Detect which cell encompasses the target text, then output its [x, y] center coordinate. 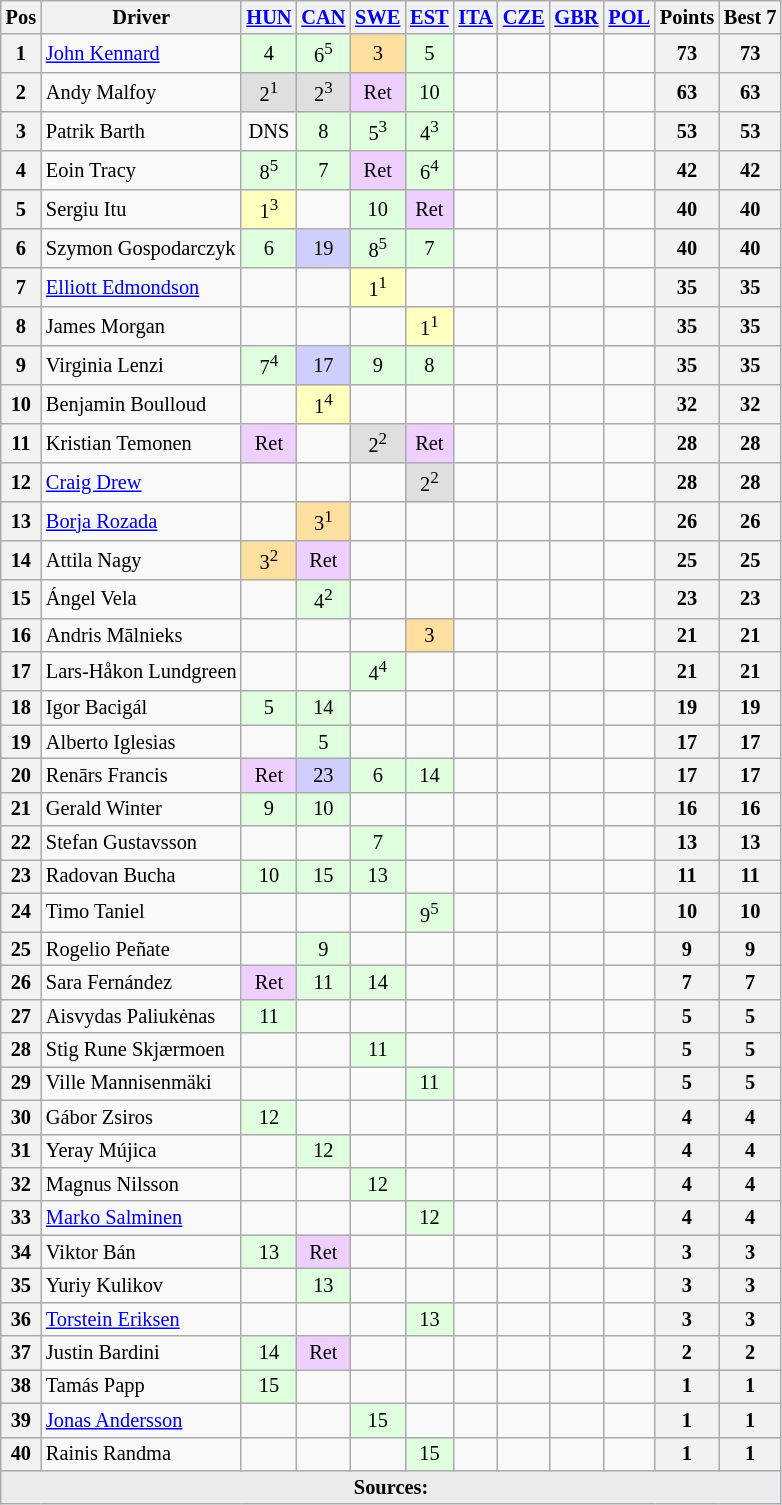
34 [21, 1252]
Attila Nagy [141, 560]
74 [268, 366]
95 [429, 912]
DNS [268, 132]
Rainis Randma [141, 1454]
Renārs Francis [141, 775]
EST [429, 17]
Kristian Temonen [141, 444]
James Morgan [141, 326]
Stefan Gustavsson [141, 843]
Virginia Lenzi [141, 366]
65 [323, 54]
Borja Rozada [141, 520]
ITA [475, 17]
20 [21, 775]
Stig Rune Skjærmoen [141, 1050]
Sources: [392, 1487]
43 [429, 132]
Elliott Edmondson [141, 288]
37 [21, 1353]
Benjamin Boulloud [141, 404]
Lars-Håkon Lundgreen [141, 672]
Tamás Papp [141, 1386]
Rogelio Peñate [141, 949]
GBR [576, 17]
39 [21, 1420]
Igor Bacigál [141, 708]
Marko Salminen [141, 1218]
Alberto Iglesias [141, 742]
Jonas Andersson [141, 1420]
Yeray Mújica [141, 1151]
Radovan Bucha [141, 876]
John Kennard [141, 54]
Gábor Zsiros [141, 1117]
HUN [268, 17]
Sergiu Itu [141, 210]
Sara Fernández [141, 982]
30 [21, 1117]
Ville Mannisenmäki [141, 1083]
CZE [524, 17]
Aisvydas Paliukėnas [141, 1016]
29 [21, 1083]
Eoin Tracy [141, 170]
Andris Mālnieks [141, 635]
Magnus Nilsson [141, 1184]
POL [629, 17]
Justin Bardini [141, 1353]
44 [378, 672]
Pos [21, 17]
Driver [141, 17]
Szymon Gospodarczyk [141, 248]
Yuriy Kulikov [141, 1285]
Viktor Bán [141, 1252]
Andy Malfoy [141, 92]
18 [21, 708]
SWE [378, 17]
38 [21, 1386]
33 [21, 1218]
Patrik Barth [141, 132]
Ángel Vela [141, 598]
27 [21, 1016]
36 [21, 1319]
Craig Drew [141, 482]
64 [429, 170]
24 [21, 912]
Points [687, 17]
Best 7 [750, 17]
Gerald Winter [141, 809]
CAN [323, 17]
Torstein Eriksen [141, 1319]
Timo Taniel [141, 912]
